Determine the (X, Y) coordinate at the center of the cell enclosing the given text.  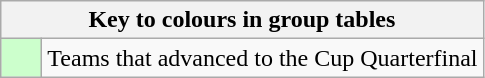
Teams that advanced to the Cup Quarterfinal (262, 58)
Key to colours in group tables (242, 20)
